For the text-containing cell, return its midpoint in [x, y] coordinate format. 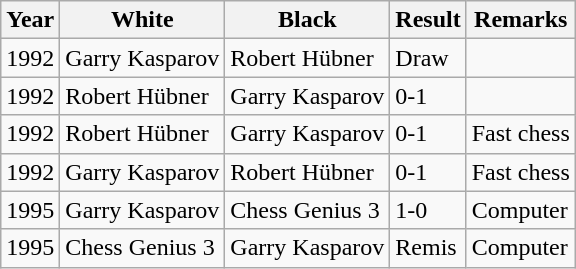
1-0 [428, 210]
Year [30, 20]
Black [308, 20]
Result [428, 20]
Remis [428, 248]
Draw [428, 58]
White [142, 20]
Remarks [520, 20]
